Find where the given text appears and provide that cell's center as (X, Y) coordinate. 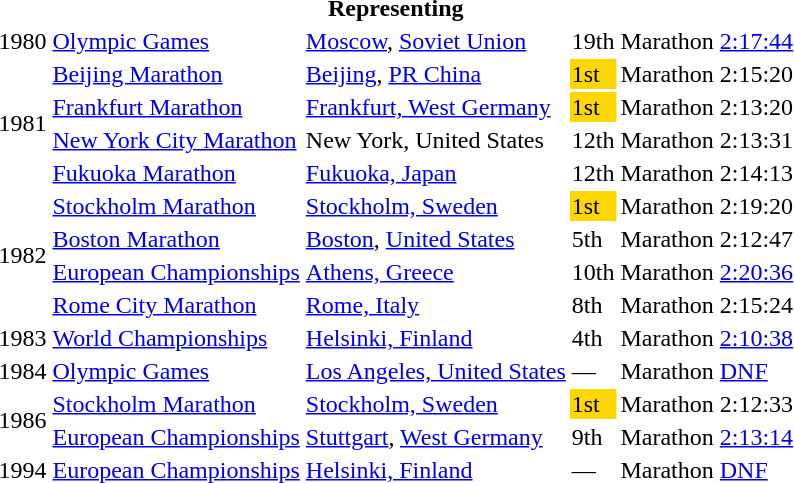
5th (593, 239)
New York, United States (436, 140)
2:15:24 (756, 305)
Fukuoka Marathon (176, 173)
Moscow, Soviet Union (436, 41)
Boston, United States (436, 239)
9th (593, 437)
2:12:47 (756, 239)
— (593, 371)
Athens, Greece (436, 272)
2:12:33 (756, 404)
Beijing, PR China (436, 74)
Rome, Italy (436, 305)
Frankfurt, West Germany (436, 107)
Rome City Marathon (176, 305)
Helsinki, Finland (436, 338)
2:15:20 (756, 74)
Stuttgart, West Germany (436, 437)
Boston Marathon (176, 239)
World Championships (176, 338)
8th (593, 305)
New York City Marathon (176, 140)
2:14:13 (756, 173)
2:17:44 (756, 41)
2:13:31 (756, 140)
Los Angeles, United States (436, 371)
2:19:20 (756, 206)
Beijing Marathon (176, 74)
19th (593, 41)
Frankfurt Marathon (176, 107)
DNF (756, 371)
2:13:20 (756, 107)
2:10:38 (756, 338)
2:13:14 (756, 437)
4th (593, 338)
2:20:36 (756, 272)
10th (593, 272)
Fukuoka, Japan (436, 173)
